For the text-containing cell, return its midpoint in [X, Y] coordinate format. 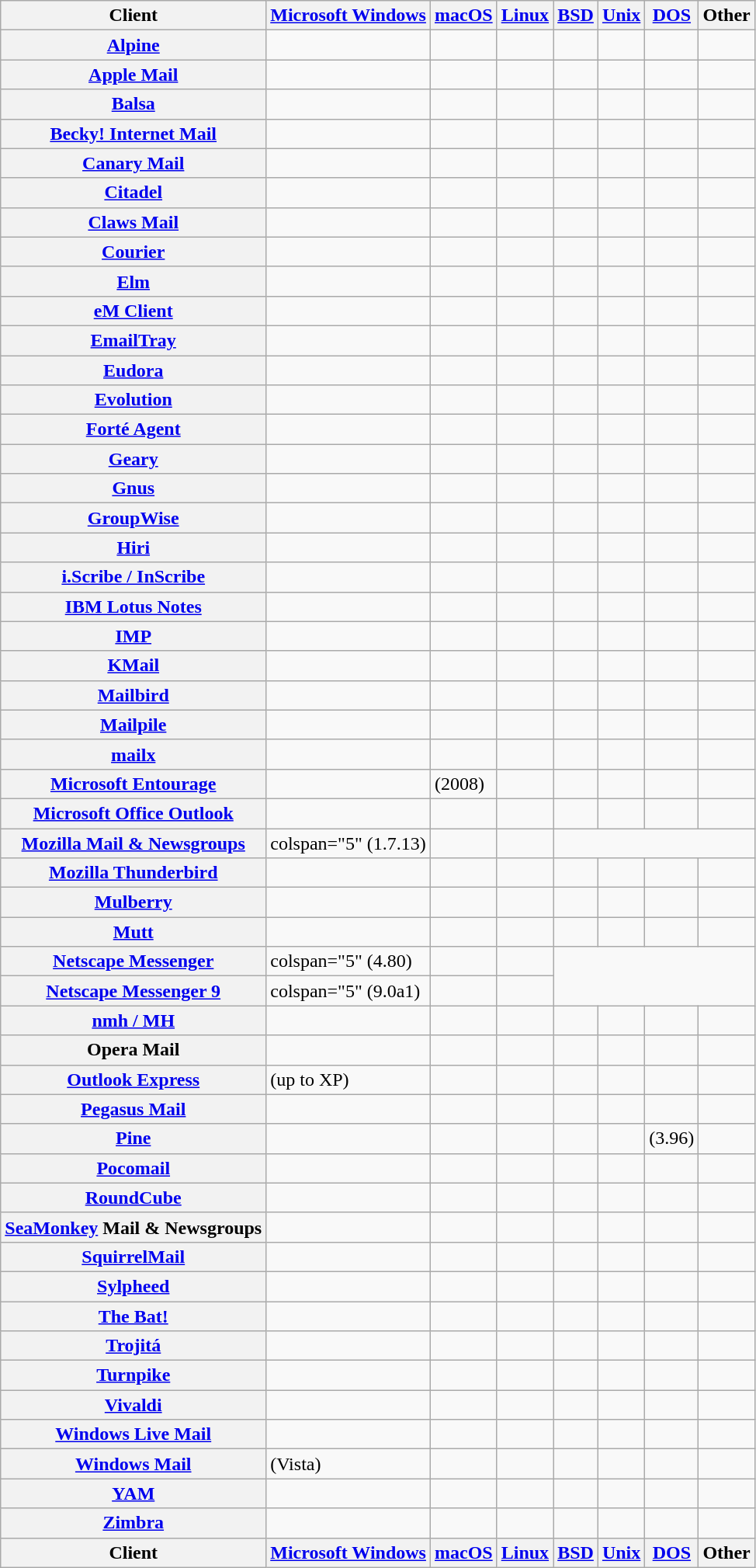
Gnus [134, 488]
Forté Agent [134, 429]
Opera Mail [134, 1050]
Claws Mail [134, 222]
GroupWise [134, 518]
Windows Live Mail [134, 1434]
Evolution [134, 400]
Pocomail [134, 1168]
Mozilla Thunderbird [134, 873]
Citadel [134, 193]
Microsoft Office Outlook [134, 813]
colspan="5" (4.80) [349, 961]
Outlook Express [134, 1080]
Netscape Messenger 9 [134, 991]
SeaMonkey Mail & Newsgroups [134, 1227]
Mulberry [134, 902]
Mailbird [134, 695]
eM Client [134, 311]
mailx [134, 754]
Sylpheed [134, 1286]
(2008) [463, 784]
Turnpike [134, 1375]
Mozilla Mail & Newsgroups [134, 843]
Trojitá [134, 1346]
Becky! Internet Mail [134, 134]
Microsoft Entourage [134, 784]
colspan="5" (1.7.13) [349, 843]
(3.96) [672, 1139]
Courier [134, 252]
Hiri [134, 548]
(up to XP) [349, 1080]
Pegasus Mail [134, 1109]
RoundCube [134, 1198]
Mailpile [134, 725]
IBM Lotus Notes [134, 607]
KMail [134, 666]
colspan="5" (9.0a1) [349, 991]
The Bat! [134, 1316]
Pine [134, 1139]
Apple Mail [134, 75]
Eudora [134, 370]
Netscape Messenger [134, 961]
Zimbra [134, 1523]
Elm [134, 281]
Mutt [134, 932]
Balsa [134, 104]
Canary Mail [134, 163]
Geary [134, 459]
(Vista) [349, 1464]
Vivaldi [134, 1405]
EmailTray [134, 340]
SquirrelMail [134, 1257]
IMP [134, 636]
i.Scribe / InScribe [134, 577]
Windows Mail [134, 1464]
Alpine [134, 45]
nmh / MH [134, 1020]
YAM [134, 1493]
